For the text-containing cell, return its midpoint in (x, y) coordinate format. 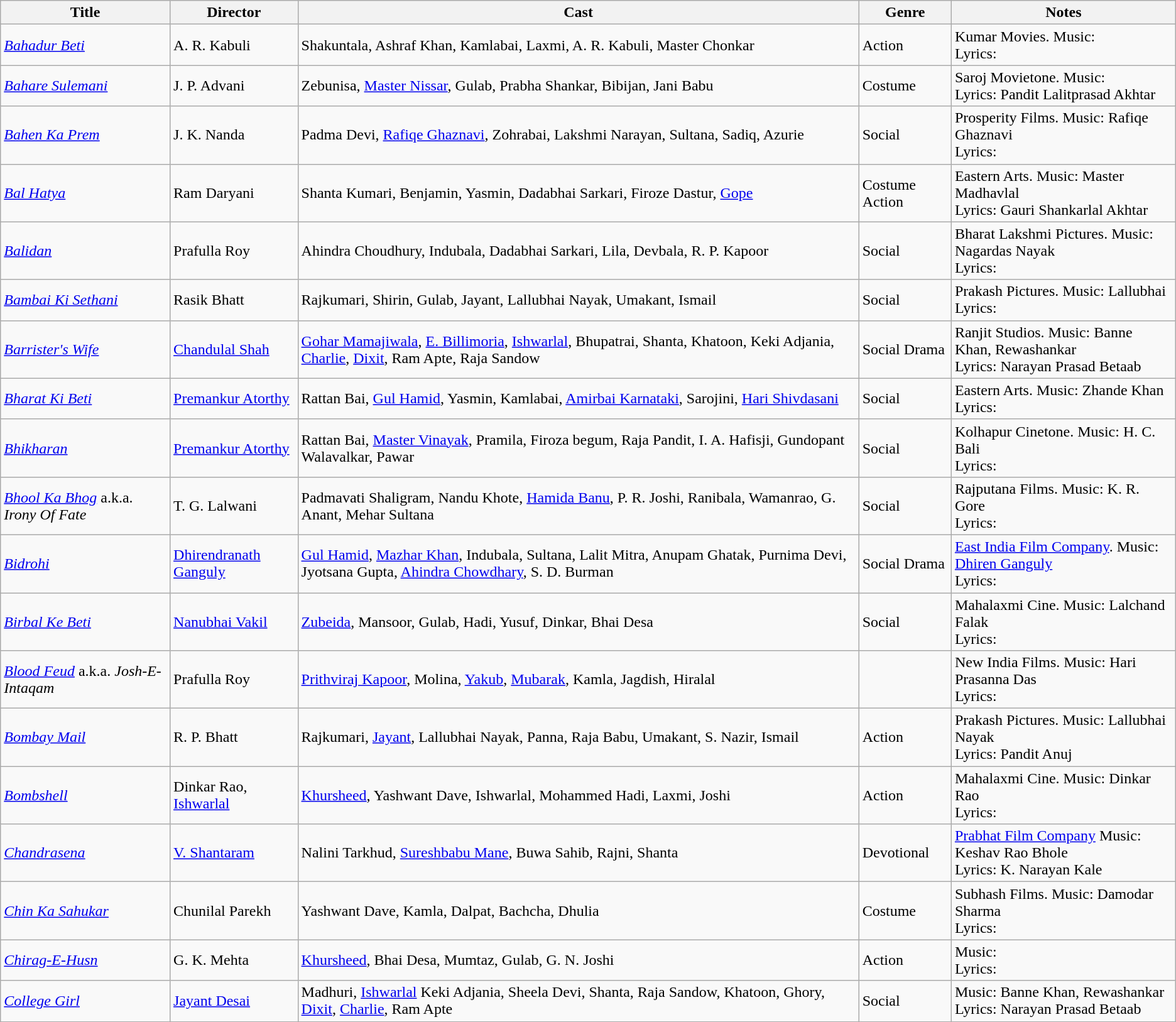
Nanubhai Vakil (234, 622)
R. P. Bhatt (234, 737)
Mahalaxmi Cine. Music: Lalchand FalakLyrics: (1063, 622)
Zebunisa, Master Nissar, Gulab, Prabha Shankar, Bibijan, Jani Babu (578, 85)
Genre (905, 13)
Bhikharan (85, 448)
Bahare Sulemani (85, 85)
Prakash Pictures. Music: Lallubhai Nayak Lyrics: Pandit Anuj (1063, 737)
Bahadur Beti (85, 45)
Bahen Ka Prem (85, 135)
Shakuntala, Ashraf Khan, Kamlabai, Laxmi, A. R. Kabuli, Master Chonkar (578, 45)
Bharat Ki Beti (85, 398)
Yashwant Dave, Kamla, Dalpat, Bachcha, Dhulia (578, 911)
Bombshell (85, 795)
Chunilal Parekh (234, 911)
Rattan Bai, Gul Hamid, Yasmin, Kamlabai, Amirbai Karnataki, Sarojini, Hari Shivdasani (578, 398)
Chirag-E-Husn (85, 960)
Mahalaxmi Cine. Music: Dinkar RaoLyrics: (1063, 795)
Prabhat Film Company Music: Keshav Rao BholeLyrics: K. Narayan Kale (1063, 853)
Nalini Tarkhud, Sureshbabu Mane, Buwa Sahib, Rajni, Shanta (578, 853)
Bidrohi (85, 563)
Bhool Ka Bhog a.k.a. Irony Of Fate (85, 506)
Bal Hatya (85, 193)
Rajkumari, Shirin, Gulab, Jayant, Lallubhai Nayak, Umakant, Ismail (578, 300)
Cast (578, 13)
Shanta Kumari, Benjamin, Yasmin, Dadabhai Sarkari, Firoze Dastur, Gope (578, 193)
V. Shantaram (234, 853)
East India Film Company. Music: Dhiren GangulyLyrics: (1063, 563)
Notes (1063, 13)
Music: Lyrics: (1063, 960)
Eastern Arts. Music: Master MadhavlalLyrics: Gauri Shankarlal Akhtar (1063, 193)
New India Films. Music: Hari Prasanna DasLyrics: (1063, 680)
Costume Action (905, 193)
Dinkar Rao, Ishwarlal (234, 795)
Prakash Pictures. Music: LallubhaiLyrics: (1063, 300)
Balidan (85, 251)
Subhash Films. Music: Damodar SharmaLyrics: (1063, 911)
Director (234, 13)
Ahindra Choudhury, Indubala, Dadabhai Sarkari, Lila, Devbala, R. P. Kapoor (578, 251)
Barrister's Wife (85, 349)
Rajputana Films. Music: K. R. GoreLyrics: (1063, 506)
Chandrasena (85, 853)
Zubeida, Mansoor, Gulab, Hadi, Yusuf, Dinkar, Bhai Desa (578, 622)
Gul Hamid, Mazhar Khan, Indubala, Sultana, Lalit Mitra, Anupam Ghatak, Purnima Devi, Jyotsana Gupta, Ahindra Chowdhary, S. D. Burman (578, 563)
Khursheed, Yashwant Dave, Ishwarlal, Mohammed Hadi, Laxmi, Joshi (578, 795)
Chandulal Shah (234, 349)
College Girl (85, 1001)
Rasik Bhatt (234, 300)
Gohar Mamajiwala, E. Billimoria, Ishwarlal, Bhupatrai, Shanta, Khatoon, Keki Adjania, Charlie, Dixit, Ram Apte, Raja Sandow (578, 349)
Music: Banne Khan, RewashankarLyrics: Narayan Prasad Betaab (1063, 1001)
Padmavati Shaligram, Nandu Khote, Hamida Banu, P. R. Joshi, Ranibala, Wamanrao, G. Anant, Mehar Sultana (578, 506)
J. P. Advani (234, 85)
Dhirendranath Ganguly (234, 563)
Bharat Lakshmi Pictures. Music: Nagardas NayakLyrics: (1063, 251)
Madhuri, Ishwarlal Keki Adjania, Sheela Devi, Shanta, Raja Sandow, Khatoon, Ghory, Dixit, Charlie, Ram Apte (578, 1001)
Kumar Movies. Music: Lyrics: (1063, 45)
Jayant Desai (234, 1001)
Blood Feud a.k.a. Josh-E-Intaqam (85, 680)
T. G. Lalwani (234, 506)
J. K. Nanda (234, 135)
Ram Daryani (234, 193)
Saroj Movietone. Music: Lyrics: Pandit Lalitprasad Akhtar (1063, 85)
Rajkumari, Jayant, Lallubhai Nayak, Panna, Raja Babu, Umakant, S. Nazir, Ismail (578, 737)
A. R. Kabuli (234, 45)
G. K. Mehta (234, 960)
Title (85, 13)
Khursheed, Bhai Desa, Mumtaz, Gulab, G. N. Joshi (578, 960)
Padma Devi, Rafiqe Ghaznavi, Zohrabai, Lakshmi Narayan, Sultana, Sadiq, Azurie (578, 135)
Prosperity Films. Music: Rafiqe GhaznaviLyrics: (1063, 135)
Kolhapur Cinetone. Music: H. C. BaliLyrics: (1063, 448)
Bombay Mail (85, 737)
Prithviraj Kapoor, Molina, Yakub, Mubarak, Kamla, Jagdish, Hiralal (578, 680)
Bambai Ki Sethani (85, 300)
Rattan Bai, Master Vinayak, Pramila, Firoza begum, Raja Pandit, I. A. Hafisji, Gundopant Walavalkar, Pawar (578, 448)
Devotional (905, 853)
Eastern Arts. Music: Zhande KhanLyrics: (1063, 398)
Birbal Ke Beti (85, 622)
Chin Ka Sahukar (85, 911)
Ranjit Studios. Music: Banne Khan, RewashankarLyrics: Narayan Prasad Betaab (1063, 349)
